Identify which cell holds the provided text, then report its [X, Y] central coordinate. 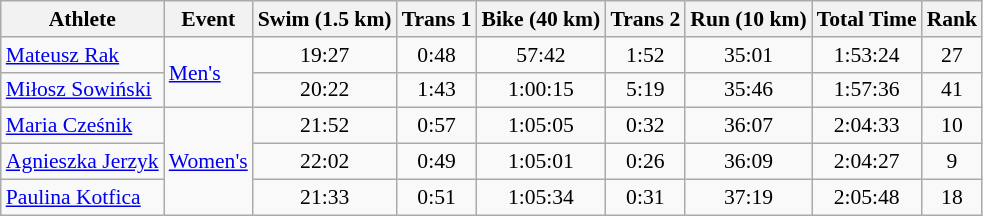
19:27 [325, 55]
5:19 [645, 90]
1:05:05 [542, 126]
1:57:36 [867, 90]
1:00:15 [542, 90]
21:52 [325, 126]
Men's [208, 72]
0:32 [645, 126]
Event [208, 19]
Run (10 km) [748, 19]
0:49 [437, 162]
0:51 [437, 197]
0:57 [437, 126]
Swim (1.5 km) [325, 19]
Athlete [82, 19]
Total Time [867, 19]
27 [952, 55]
2:04:33 [867, 126]
21:33 [325, 197]
57:42 [542, 55]
1:52 [645, 55]
2:04:27 [867, 162]
Paulina Kotfica [82, 197]
Mateusz Rak [82, 55]
18 [952, 197]
41 [952, 90]
0:26 [645, 162]
Miłosz Sowiński [82, 90]
22:02 [325, 162]
Rank [952, 19]
36:07 [748, 126]
2:05:48 [867, 197]
Trans 2 [645, 19]
1:05:34 [542, 197]
1:43 [437, 90]
1:53:24 [867, 55]
9 [952, 162]
Agnieszka Jerzyk [82, 162]
0:31 [645, 197]
10 [952, 126]
37:19 [748, 197]
Trans 1 [437, 19]
36:09 [748, 162]
Women's [208, 162]
1:05:01 [542, 162]
0:48 [437, 55]
35:46 [748, 90]
Maria Cześnik [82, 126]
Bike (40 km) [542, 19]
35:01 [748, 55]
20:22 [325, 90]
